Search for the cell housing the specified text and yield its [X, Y] center coordinate. 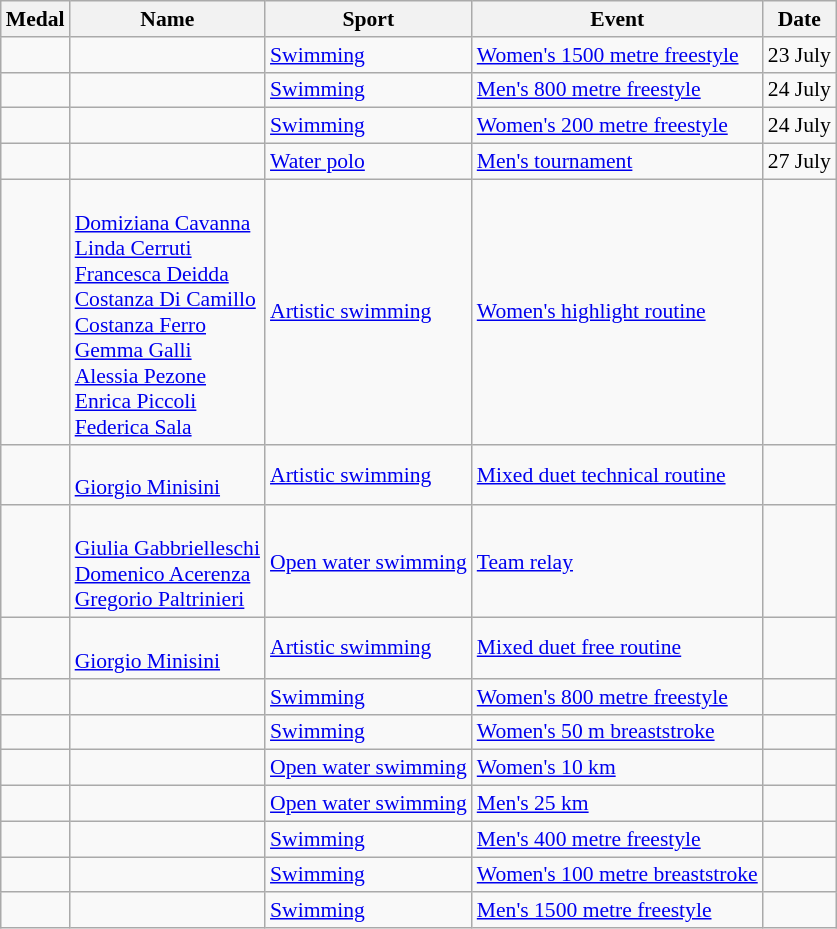
Date [800, 19]
Women's 100 metre breaststroke [618, 875]
Men's 400 metre freestyle [618, 839]
27 July [800, 162]
23 July [800, 55]
Name [168, 19]
Men's 25 km [618, 804]
Event [618, 19]
Women's 1500 metre freestyle [618, 55]
Women's 10 km [618, 768]
Men's tournament [618, 162]
Women's highlight routine [618, 312]
Medal [36, 19]
Men's 800 metre freestyle [618, 90]
Domiziana CavannaLinda CerrutiFrancesca DeiddaCostanza Di CamilloCostanza FerroGemma GalliAlessia PezoneEnrica PiccoliFederica Sala [168, 312]
Women's 50 m breaststroke [618, 732]
Women's 200 metre freestyle [618, 126]
Men's 1500 metre freestyle [618, 911]
Women's 800 metre freestyle [618, 697]
Water polo [368, 162]
Mixed duet technical routine [618, 474]
Mixed duet free routine [618, 648]
Giulia GabbrielleschiDomenico AcerenzaGregorio Paltrinieri [168, 562]
Sport [368, 19]
Team relay [618, 562]
